Locate the cell with the specified text and output its (x, y) center coordinate. 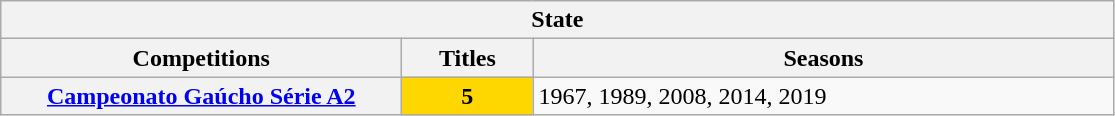
Competitions (202, 58)
5 (468, 96)
State (558, 20)
Seasons (824, 58)
1967, 1989, 2008, 2014, 2019 (824, 96)
Campeonato Gaúcho Série A2 (202, 96)
Titles (468, 58)
